Determine the [X, Y] coordinate at the center of the cell enclosing the given text.  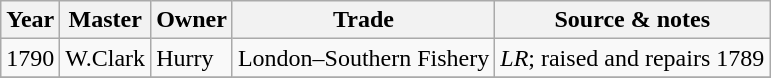
Source & notes [632, 20]
London–Southern Fishery [363, 58]
1790 [30, 58]
Owner [192, 20]
LR; raised and repairs 1789 [632, 58]
Year [30, 20]
W.Clark [106, 58]
Trade [363, 20]
Master [106, 20]
Hurry [192, 58]
